Identify which cell holds the provided text, then report its (x, y) central coordinate. 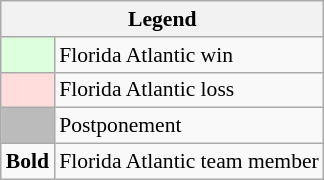
Postponement (189, 126)
Florida Atlantic loss (189, 90)
Legend (162, 19)
Florida Atlantic win (189, 55)
Bold (28, 162)
Florida Atlantic team member (189, 162)
